Extract the (X, Y) coordinate from the center of the cell holding the provided text.  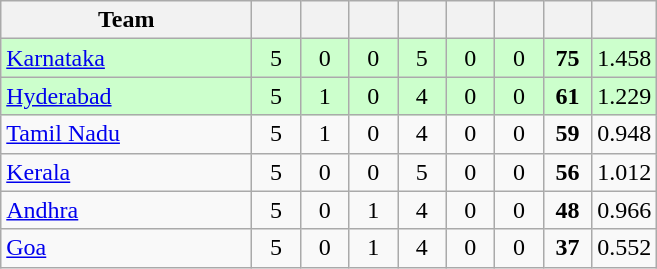
0.552 (624, 248)
Team (126, 20)
37 (568, 248)
0.966 (624, 210)
Goa (126, 248)
48 (568, 210)
0.948 (624, 134)
1.458 (624, 58)
1.229 (624, 96)
Karnataka (126, 58)
75 (568, 58)
61 (568, 96)
Andhra (126, 210)
1.012 (624, 172)
Hyderabad (126, 96)
56 (568, 172)
Tamil Nadu (126, 134)
Kerala (126, 172)
59 (568, 134)
